Find where the given text appears and provide that cell's center as (X, Y) coordinate. 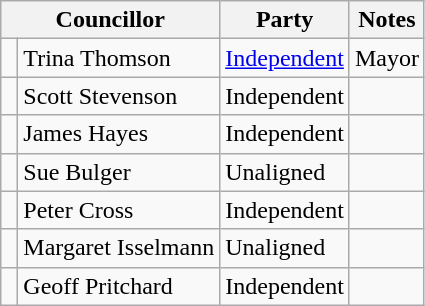
Trina Thomson (119, 58)
Geoff Pritchard (119, 286)
Margaret Isselmann (119, 248)
Councillor (110, 20)
Mayor (386, 58)
Scott Stevenson (119, 96)
Party (285, 20)
Sue Bulger (119, 172)
Notes (386, 20)
Peter Cross (119, 210)
James Hayes (119, 134)
